Pinpoint the cell where the given text exists, returning its (x, y) midpoint coordinate. 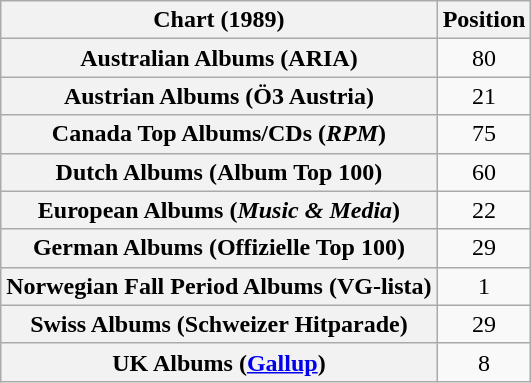
Position (484, 20)
22 (484, 210)
Australian Albums (ARIA) (219, 58)
European Albums (Music & Media) (219, 210)
Austrian Albums (Ö3 Austria) (219, 96)
1 (484, 286)
German Albums (Offizielle Top 100) (219, 248)
UK Albums (Gallup) (219, 362)
75 (484, 134)
80 (484, 58)
Dutch Albums (Album Top 100) (219, 172)
Canada Top Albums/CDs (RPM) (219, 134)
60 (484, 172)
Chart (1989) (219, 20)
Norwegian Fall Period Albums (VG-lista) (219, 286)
8 (484, 362)
Swiss Albums (Schweizer Hitparade) (219, 324)
21 (484, 96)
